Locate the cell with the specified text and output its [x, y] center coordinate. 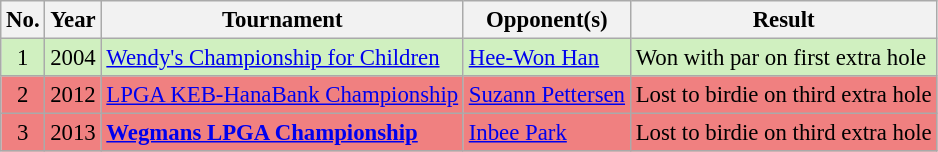
No. [23, 20]
Opponent(s) [546, 20]
2012 [73, 95]
LPGA KEB-HanaBank Championship [282, 95]
1 [23, 58]
Wendy's Championship for Children [282, 58]
Tournament [282, 20]
Result [784, 20]
2 [23, 95]
Won with par on first extra hole [784, 58]
2013 [73, 133]
Year [73, 20]
Wegmans LPGA Championship [282, 133]
Hee-Won Han [546, 58]
2004 [73, 58]
3 [23, 133]
Suzann Pettersen [546, 95]
Inbee Park [546, 133]
